Identify which cell holds the provided text, then report its [x, y] central coordinate. 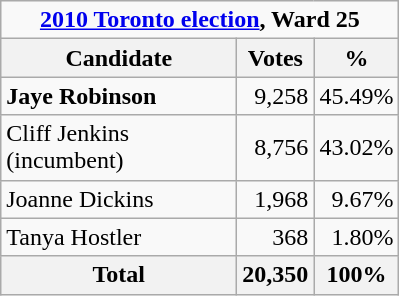
368 [276, 237]
8,756 [276, 148]
Cliff Jenkins (incumbent) [119, 148]
Joanne Dickins [119, 199]
20,350 [276, 275]
43.02% [356, 148]
45.49% [356, 96]
Total [119, 275]
Jaye Robinson [119, 96]
Candidate [119, 58]
Tanya Hostler [119, 237]
9,258 [276, 96]
1,968 [276, 199]
9.67% [356, 199]
2010 Toronto election, Ward 25 [200, 20]
% [356, 58]
1.80% [356, 237]
100% [356, 275]
Votes [276, 58]
